Scan for the cell matching the given text and deliver its (X, Y) coordinate at center. 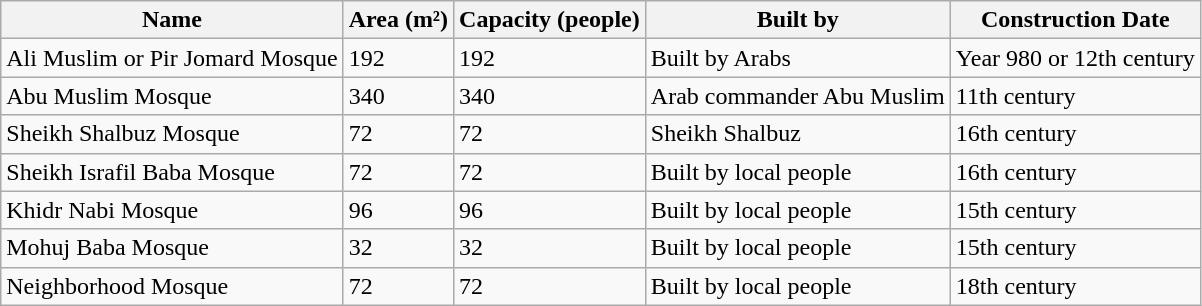
Sheikh Israfil Baba Mosque (172, 172)
Arab commander Abu Muslim (798, 96)
Year 980 or 12th century (1075, 58)
Sheikh Shalbuz (798, 134)
Construction Date (1075, 20)
Area (m²) (398, 20)
Mohuj Baba Mosque (172, 248)
Abu Muslim Mosque (172, 96)
Sheikh Shalbuz Mosque (172, 134)
Built by Arabs (798, 58)
18th century (1075, 286)
Ali Muslim or Pir Jomard Mosque (172, 58)
Built by (798, 20)
Neighborhood Mosque (172, 286)
Capacity (people) (550, 20)
11th century (1075, 96)
Khidr Nabi Mosque (172, 210)
Name (172, 20)
